Provide the (x, y) coordinate of the cell's center where the given text is located.  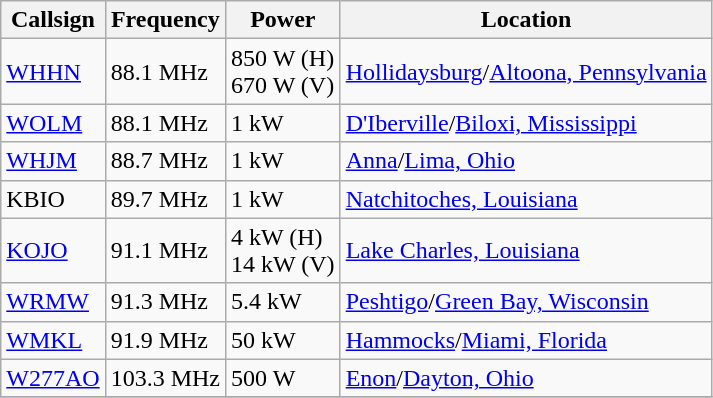
Hollidaysburg/Altoona, Pennsylvania (526, 72)
Power (284, 20)
WOLM (53, 123)
Location (526, 20)
Callsign (53, 20)
WHHN (53, 72)
KOJO (53, 250)
91.3 MHz (165, 302)
KBIO (53, 199)
Frequency (165, 20)
500 W (284, 378)
850 W (H)670 W (V) (284, 72)
5.4 kW (284, 302)
Peshtigo/Green Bay, Wisconsin (526, 302)
Lake Charles, Louisiana (526, 250)
Enon/Dayton, Ohio (526, 378)
WMKL (53, 340)
W277AO (53, 378)
50 kW (284, 340)
WHJM (53, 161)
89.7 MHz (165, 199)
Natchitoches, Louisiana (526, 199)
88.7 MHz (165, 161)
4 kW (H)14 kW (V) (284, 250)
Hammocks/Miami, Florida (526, 340)
103.3 MHz (165, 378)
Anna/Lima, Ohio (526, 161)
91.9 MHz (165, 340)
91.1 MHz (165, 250)
D'Iberville/Biloxi, Mississippi (526, 123)
WRMW (53, 302)
